Determine the [X, Y] coordinate at the center of the cell enclosing the given text.  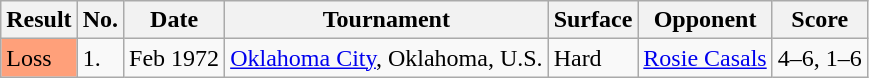
Score [820, 20]
Date [174, 20]
No. [100, 20]
Oklahoma City, Oklahoma, U.S. [386, 58]
Feb 1972 [174, 58]
Surface [593, 20]
4–6, 1–6 [820, 58]
Loss [39, 58]
1. [100, 58]
Opponent [705, 20]
Rosie Casals [705, 58]
Tournament [386, 20]
Result [39, 20]
Hard [593, 58]
